Return [x, y] of the center of cell containing provided text 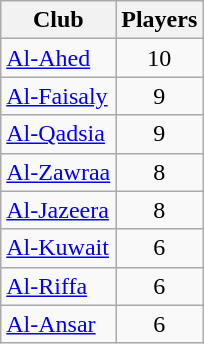
Club [58, 20]
Al-Riffa [58, 286]
Al-Qadsia [58, 134]
Al-Ansar [58, 324]
Al-Zawraa [58, 172]
Al-Jazeera [58, 210]
Players [160, 20]
Al-Kuwait [58, 248]
Al-Ahed [58, 58]
10 [160, 58]
Al-Faisaly [58, 96]
